Scan for the cell matching the given text and deliver its (x, y) coordinate at center. 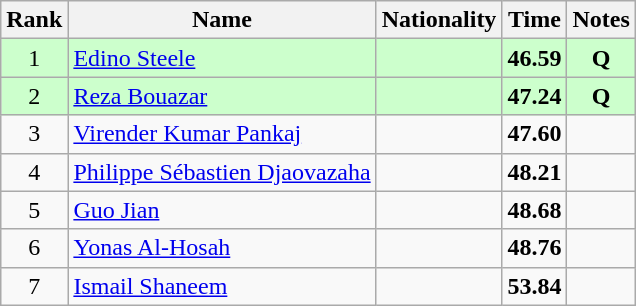
2 (34, 96)
Reza Bouazar (222, 96)
Notes (601, 20)
Nationality (439, 20)
Rank (34, 20)
46.59 (534, 58)
48.68 (534, 210)
Virender Kumar Pankaj (222, 134)
Edino Steele (222, 58)
47.60 (534, 134)
3 (34, 134)
48.76 (534, 248)
4 (34, 172)
1 (34, 58)
Ismail Shaneem (222, 286)
6 (34, 248)
53.84 (534, 286)
48.21 (534, 172)
Name (222, 20)
Philippe Sébastien Djaovazaha (222, 172)
Guo Jian (222, 210)
Yonas Al-Hosah (222, 248)
47.24 (534, 96)
5 (34, 210)
Time (534, 20)
7 (34, 286)
